Return the [x, y] coordinate for the center point of the cell that contains the specified text.  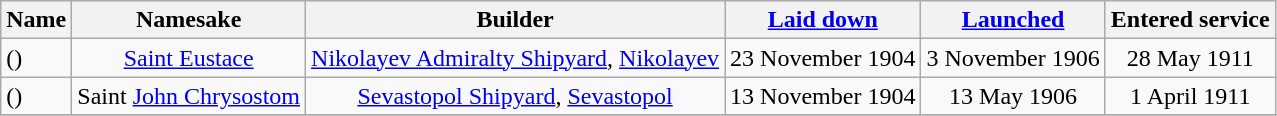
23 November 1904 [823, 58]
Saint John Chrysostom [189, 96]
Name [36, 20]
Builder [516, 20]
1 April 1911 [1190, 96]
Saint Eustace [189, 58]
3 November 1906 [1013, 58]
13 November 1904 [823, 96]
Sevastopol Shipyard, Sevastopol [516, 96]
Nikolayev Admiralty Shipyard, Nikolayev [516, 58]
28 May 1911 [1190, 58]
Namesake [189, 20]
Entered service [1190, 20]
13 May 1906 [1013, 96]
Launched [1013, 20]
Laid down [823, 20]
